Find where the given text appears and provide that cell's center as (x, y) coordinate. 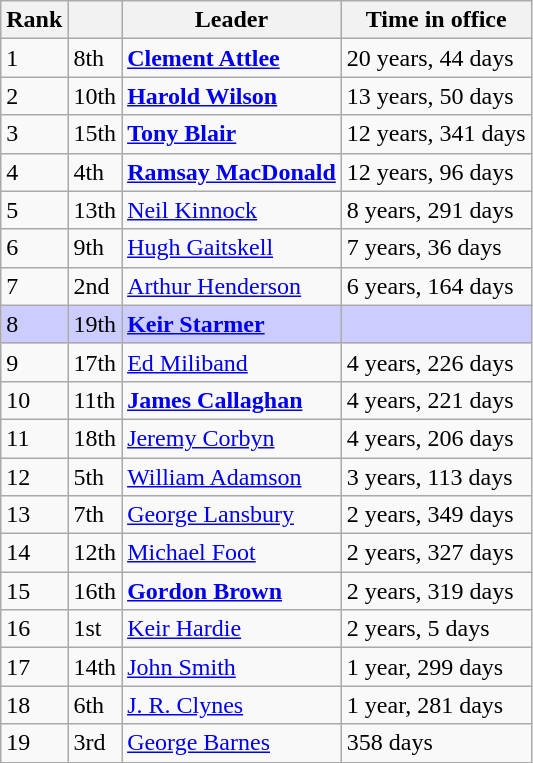
13 years, 50 days (436, 96)
4 (34, 172)
18th (95, 438)
John Smith (232, 667)
4 years, 226 days (436, 362)
4 years, 206 days (436, 438)
17 (34, 667)
4 years, 221 days (436, 400)
16th (95, 591)
7 years, 36 days (436, 248)
Keir Hardie (232, 629)
3 (34, 134)
James Callaghan (232, 400)
2 (34, 96)
George Barnes (232, 743)
Hugh Gaitskell (232, 248)
6 (34, 248)
Rank (34, 20)
6th (95, 705)
J. R. Clynes (232, 705)
William Adamson (232, 477)
7 (34, 286)
10th (95, 96)
5th (95, 477)
16 (34, 629)
3 years, 113 days (436, 477)
18 (34, 705)
5 (34, 210)
7th (95, 515)
Ramsay MacDonald (232, 172)
12 (34, 477)
Jeremy Corbyn (232, 438)
Harold Wilson (232, 96)
12th (95, 553)
Time in office (436, 20)
13 (34, 515)
8 (34, 324)
4th (95, 172)
2 years, 327 days (436, 553)
2nd (95, 286)
15 (34, 591)
11 (34, 438)
9th (95, 248)
19th (95, 324)
12 years, 341 days (436, 134)
Arthur Henderson (232, 286)
15th (95, 134)
19 (34, 743)
10 (34, 400)
Tony Blair (232, 134)
2 years, 5 days (436, 629)
6 years, 164 days (436, 286)
358 days (436, 743)
Michael Foot (232, 553)
Neil Kinnock (232, 210)
20 years, 44 days (436, 58)
1 year, 299 days (436, 667)
9 (34, 362)
12 years, 96 days (436, 172)
Keir Starmer (232, 324)
Ed Miliband (232, 362)
17th (95, 362)
Leader (232, 20)
Clement Attlee (232, 58)
1 year, 281 days (436, 705)
2 years, 319 days (436, 591)
1st (95, 629)
13th (95, 210)
Gordon Brown (232, 591)
1 (34, 58)
14 (34, 553)
3rd (95, 743)
8th (95, 58)
14th (95, 667)
George Lansbury (232, 515)
8 years, 291 days (436, 210)
2 years, 349 days (436, 515)
11th (95, 400)
